From the cell containing the given text, extract its center point as [x, y] coordinate. 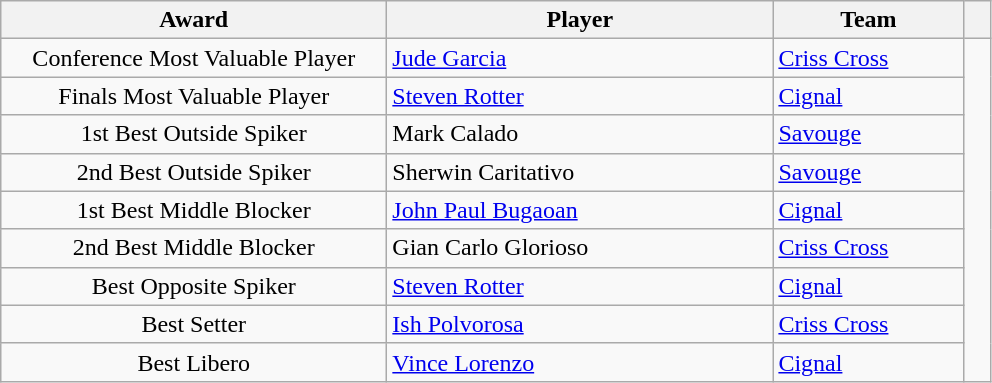
Sherwin Caritativo [580, 172]
Mark Calado [580, 134]
Conference Most Valuable Player [194, 58]
Best Opposite Spiker [194, 286]
1st Best Outside Spiker [194, 134]
John Paul Bugaoan [580, 210]
2nd Best Middle Blocker [194, 248]
2nd Best Outside Spiker [194, 172]
Jude Garcia [580, 58]
Best Libero [194, 362]
Team [868, 20]
1st Best Middle Blocker [194, 210]
Vince Lorenzo [580, 362]
Player [580, 20]
Ish Polvorosa [580, 324]
Gian Carlo Glorioso [580, 248]
Award [194, 20]
Finals Most Valuable Player [194, 96]
Best Setter [194, 324]
